Pinpoint the cell where the given text exists, returning its [X, Y] midpoint coordinate. 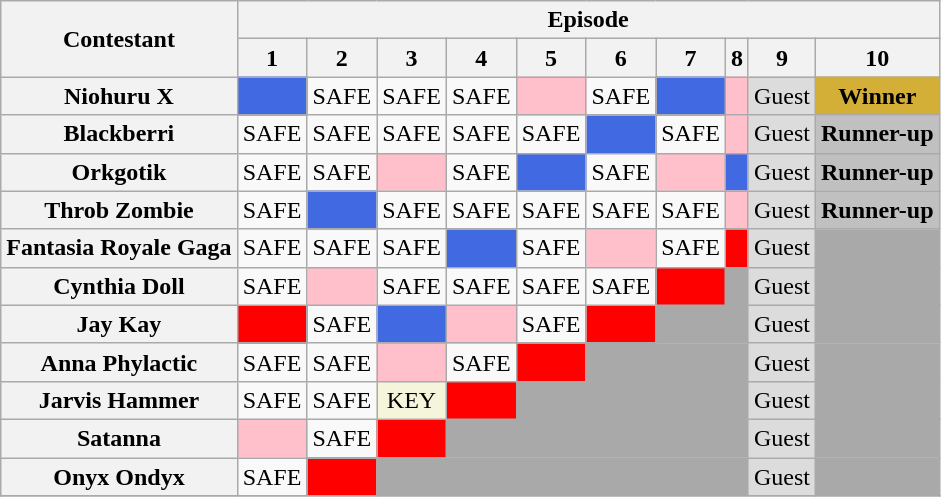
Blackberri [119, 134]
Jarvis Hammer [119, 400]
Episode [588, 20]
Satanna [119, 438]
10 [878, 58]
Winner [878, 96]
KEY [412, 400]
9 [782, 58]
Cynthia Doll [119, 286]
Onyx Ondyx [119, 477]
Throb Zombie [119, 210]
Niohuru X [119, 96]
4 [481, 58]
Anna Phylactic [119, 362]
Orkgotik [119, 172]
6 [621, 58]
Fantasia Royale Gaga [119, 248]
5 [551, 58]
Contestant [119, 39]
2 [342, 58]
Jay Kay [119, 324]
8 [736, 58]
7 [691, 58]
1 [272, 58]
3 [412, 58]
